Pinpoint the cell where the given text exists, returning its (x, y) midpoint coordinate. 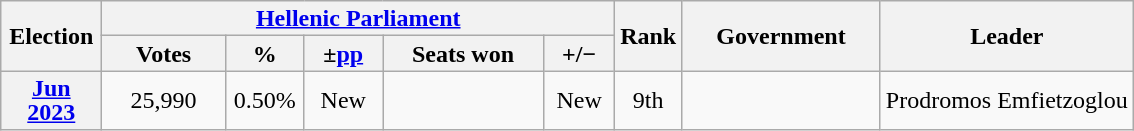
Prodromos Emfietzoglou (1006, 100)
0.50% (264, 100)
9th (648, 100)
Leader (1006, 36)
Government (782, 36)
±pp (344, 54)
Rank (648, 36)
Hellenic Parliament (358, 18)
Election (52, 36)
25,990 (164, 100)
+/− (580, 54)
Jun 2023 (52, 100)
% (264, 54)
Votes (164, 54)
Seats won (462, 54)
